Pinpoint the cell where the given text exists, returning its (X, Y) midpoint coordinate. 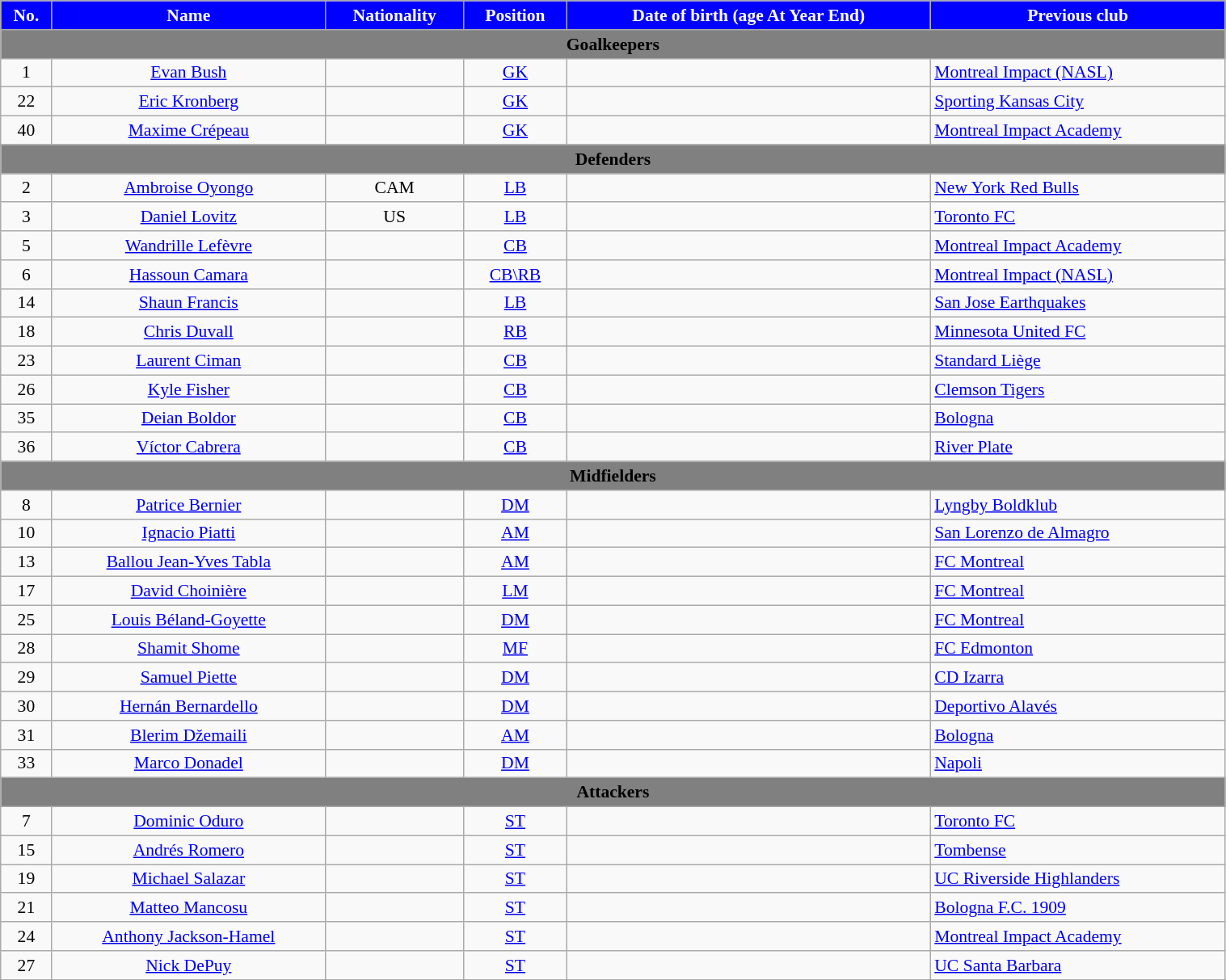
Chris Duvall (189, 332)
Nick DePuy (189, 965)
Víctor Cabrera (189, 448)
Wandrille Lefèvre (189, 246)
Standard Liège (1078, 361)
Michael Salazar (189, 879)
MF (516, 649)
Anthony Jackson-Hamel (189, 936)
5 (26, 246)
Deian Boldor (189, 418)
Daniel Lovitz (189, 217)
Goalkeepers (613, 44)
New York Red Bulls (1078, 188)
CAM (394, 188)
13 (26, 562)
Clemson Tigers (1078, 389)
Name (189, 15)
17 (26, 591)
Sporting Kansas City (1078, 102)
Matteo Mancosu (189, 908)
18 (26, 332)
Patrice Bernier (189, 505)
15 (26, 850)
19 (26, 879)
Midfielders (613, 476)
Blerim Džemaili (189, 735)
US (394, 217)
Attackers (613, 793)
31 (26, 735)
CD Izarra (1078, 678)
21 (26, 908)
14 (26, 303)
Nationality (394, 15)
Shamit Shome (189, 649)
Louis Béland-Goyette (189, 620)
23 (26, 361)
Evan Bush (189, 73)
Previous club (1078, 15)
Minnesota United FC (1078, 332)
33 (26, 763)
30 (26, 706)
Shaun Francis (189, 303)
Napoli (1078, 763)
Ambroise Oyongo (189, 188)
Kyle Fisher (189, 389)
Andrés Romero (189, 850)
3 (26, 217)
UC Santa Barbara (1078, 965)
San Lorenzo de Almagro (1078, 533)
2 (26, 188)
CB\RB (516, 275)
36 (26, 448)
35 (26, 418)
Eric Kronberg (189, 102)
40 (26, 131)
Samuel Piette (189, 678)
26 (26, 389)
Hassoun Camara (189, 275)
Ignacio Piatti (189, 533)
Bologna F.C. 1909 (1078, 908)
6 (26, 275)
UC Riverside Highlanders (1078, 879)
RB (516, 332)
22 (26, 102)
Maxime Crépeau (189, 131)
1 (26, 73)
25 (26, 620)
28 (26, 649)
River Plate (1078, 448)
No. (26, 15)
7 (26, 822)
Defenders (613, 159)
David Choinière (189, 591)
San Jose Earthquakes (1078, 303)
Dominic Oduro (189, 822)
LM (516, 591)
Marco Donadel (189, 763)
29 (26, 678)
Hernán Bernardello (189, 706)
Position (516, 15)
10 (26, 533)
8 (26, 505)
24 (26, 936)
Deportivo Alavés (1078, 706)
Date of birth (age At Year End) (748, 15)
Lyngby Boldklub (1078, 505)
27 (26, 965)
Laurent Ciman (189, 361)
Tombense (1078, 850)
FC Edmonton (1078, 649)
Ballou Jean-Yves Tabla (189, 562)
